Pinpoint the cell where the given text exists, returning its [X, Y] midpoint coordinate. 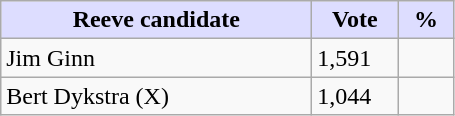
Bert Dykstra (X) [156, 96]
Reeve candidate [156, 20]
1,591 [355, 58]
% [426, 20]
1,044 [355, 96]
Jim Ginn [156, 58]
Vote [355, 20]
